Provide the (X, Y) coordinate of the cell's center where the given text is located.  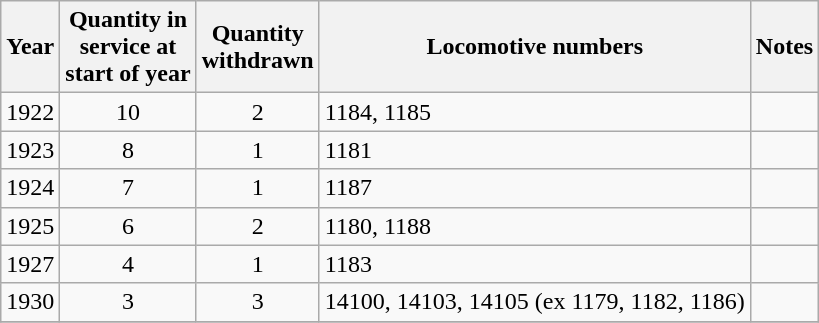
1930 (30, 302)
Quantity inservice atstart of year (128, 47)
7 (128, 188)
4 (128, 264)
14100, 14103, 14105 (ex 1179, 1182, 1186) (534, 302)
Quantitywithdrawn (258, 47)
1925 (30, 226)
1924 (30, 188)
6 (128, 226)
1181 (534, 150)
Notes (784, 47)
1922 (30, 112)
1927 (30, 264)
1923 (30, 150)
1187 (534, 188)
1180, 1188 (534, 226)
1184, 1185 (534, 112)
Locomotive numbers (534, 47)
10 (128, 112)
Year (30, 47)
8 (128, 150)
1183 (534, 264)
